Search for the cell housing the specified text and yield its [x, y] center coordinate. 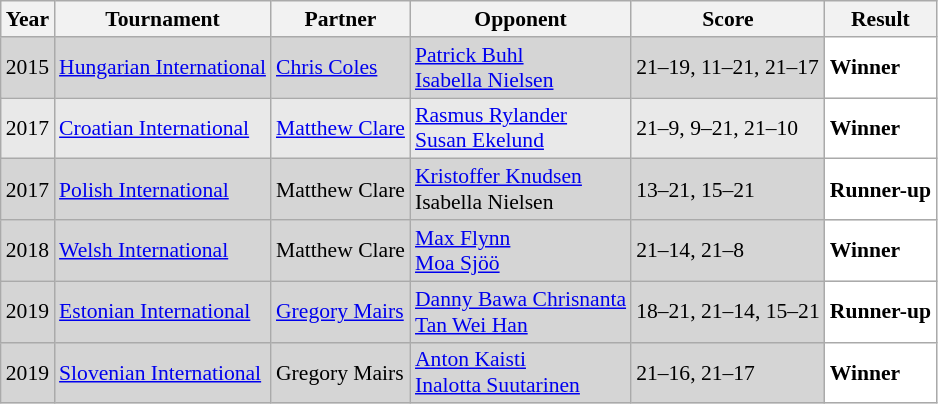
18–21, 21–14, 15–21 [728, 312]
Estonian International [162, 312]
Polish International [162, 190]
Patrick Buhl Isabella Nielsen [520, 68]
Partner [340, 19]
21–16, 21–17 [728, 372]
21–9, 9–21, 21–10 [728, 128]
13–21, 15–21 [728, 190]
2015 [28, 68]
21–14, 21–8 [728, 250]
Welsh International [162, 250]
21–19, 11–21, 21–17 [728, 68]
Kristoffer Knudsen Isabella Nielsen [520, 190]
Slovenian International [162, 372]
Opponent [520, 19]
Chris Coles [340, 68]
Tournament [162, 19]
Score [728, 19]
Danny Bawa Chrisnanta Tan Wei Han [520, 312]
Anton Kaisti Inalotta Suutarinen [520, 372]
Hungarian International [162, 68]
Year [28, 19]
Max Flynn Moa Sjöö [520, 250]
Croatian International [162, 128]
Rasmus Rylander Susan Ekelund [520, 128]
Result [880, 19]
2018 [28, 250]
